Provide the (x, y) coordinate of the cell's center where the given text is located.  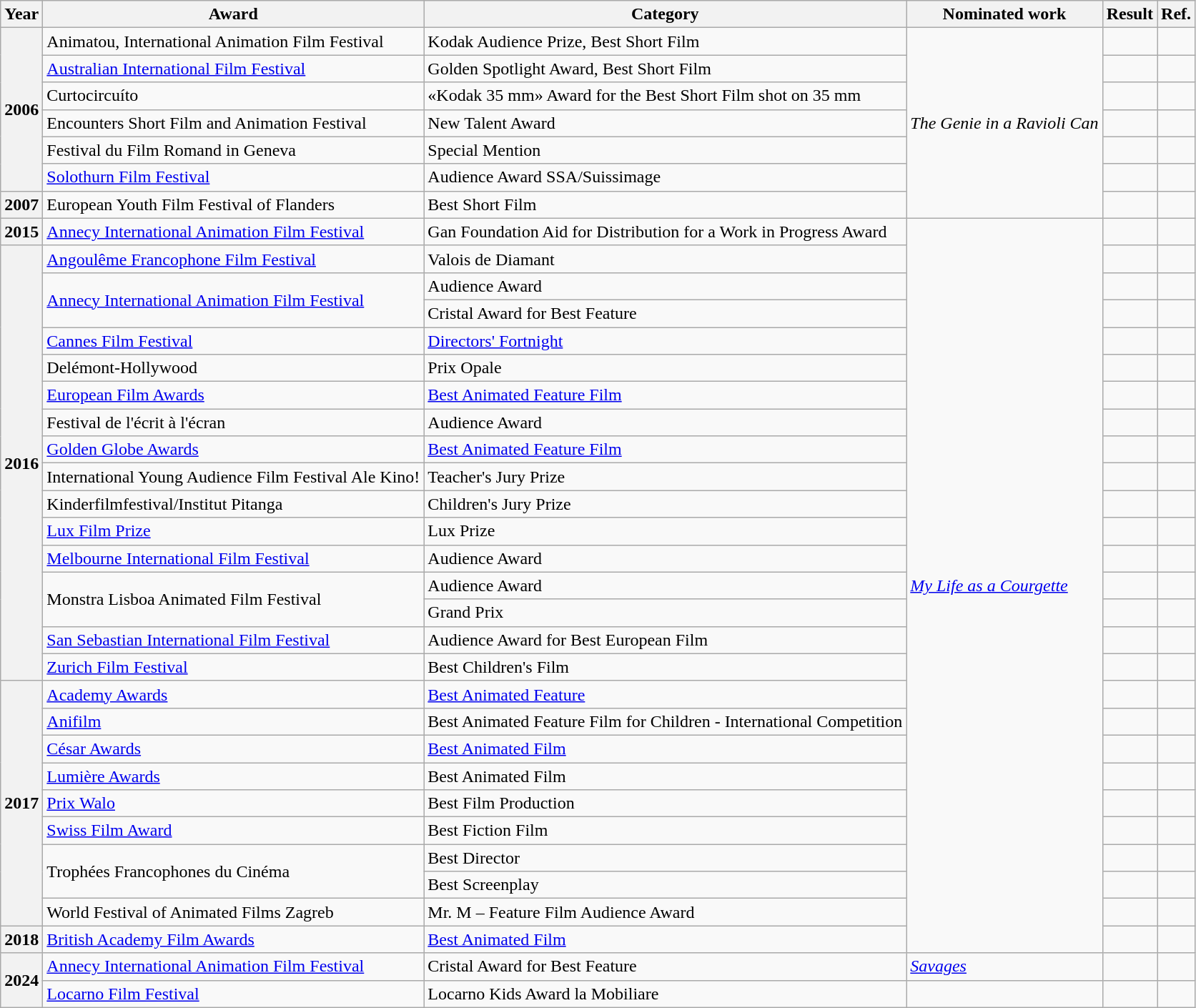
2007 (21, 204)
Curtocircuíto (233, 96)
Best Animated Feature (665, 694)
Best Film Production (665, 804)
Angoulême Francophone Film Festival (233, 259)
Australian International Film Festival (233, 69)
International Young Audience Film Festival Ale Kino! (233, 477)
Cannes Film Festival (233, 341)
British Academy Film Awards (233, 939)
2006 (21, 109)
Monstra Lisboa Animated Film Festival (233, 599)
Award (233, 14)
2016 (21, 463)
Best Fiction Film (665, 831)
Children's Jury Prize (665, 504)
New Talent Award (665, 123)
Directors' Fortnight (665, 341)
Year (21, 14)
Valois de Diamant (665, 259)
Best Children's Film (665, 667)
Festival du Film Romand in Geneva (233, 150)
Golden Globe Awards (233, 450)
European Film Awards (233, 395)
Audience Award SSA/Suissimage (665, 177)
Animatou, International Animation Film Festival (233, 41)
Mr. M – Feature Film Audience Award (665, 912)
2024 (21, 980)
Anifilm (233, 721)
Special Mention (665, 150)
The Genie in a Ravioli Can (1004, 123)
Grand Prix (665, 613)
Delémont-Hollywood (233, 368)
My Life as a Courgette (1004, 585)
San Sebastian International Film Festival (233, 640)
Lux Prize (665, 531)
Academy Awards (233, 694)
Category (665, 14)
2018 (21, 939)
Lux Film Prize (233, 531)
Best Short Film (665, 204)
Encounters Short Film and Animation Festival (233, 123)
Locarno Film Festival (233, 994)
Best Director (665, 858)
Audience Award for Best European Film (665, 640)
Prix Walo (233, 804)
Prix Opale (665, 368)
Teacher's Jury Prize (665, 477)
Nominated work (1004, 14)
2015 (21, 232)
2017 (21, 804)
Lumière Awards (233, 776)
Kinderfilmfestival/Institut Pitanga (233, 504)
Trophées Francophones du Cinéma (233, 871)
Ref. (1177, 14)
«Kodak 35 mm» Award for the Best Short Film shot on 35 mm (665, 96)
Best Animated Feature Film for Children - International Competition (665, 721)
Golden Spotlight Award, Best Short Film (665, 69)
Festival de l'écrit à l'écran (233, 423)
Kodak Audience Prize, Best Short Film (665, 41)
Gan Foundation Aid for Distribution for a Work in Progress Award (665, 232)
César Awards (233, 748)
Solothurn Film Festival (233, 177)
World Festival of Animated Films Zagreb (233, 912)
Locarno Kids Award la Mobiliare (665, 994)
Melbourne International Film Festival (233, 558)
Best Screenplay (665, 885)
Zurich Film Festival (233, 667)
Savages (1004, 967)
European Youth Film Festival of Flanders (233, 204)
Swiss Film Award (233, 831)
Result (1130, 14)
